Provide the [X, Y] coordinate of the cell's center where the given text is located.  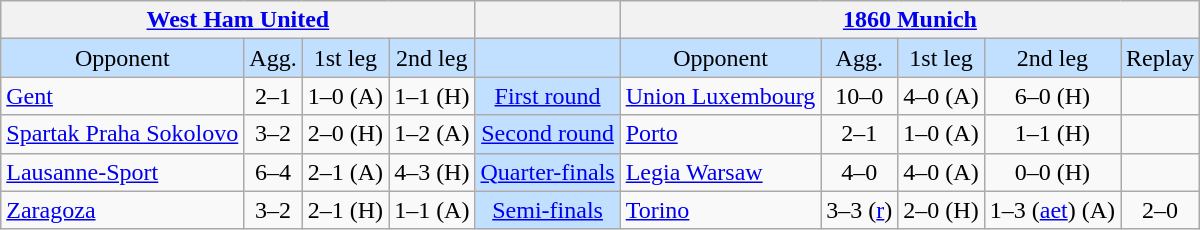
Zaragoza [122, 210]
Quarter-finals [548, 172]
Porto [720, 134]
Union Luxembourg [720, 96]
Lausanne-Sport [122, 172]
Second round [548, 134]
10–0 [860, 96]
First round [548, 96]
1–3 (aet) (A) [1052, 210]
Semi-finals [548, 210]
2–0 [1160, 210]
Torino [720, 210]
1–2 (A) [432, 134]
4–0 [860, 172]
4–3 (H) [432, 172]
2–1 (H) [345, 210]
0–0 (H) [1052, 172]
Replay [1160, 58]
Spartak Praha Sokolovo [122, 134]
West Ham United [238, 20]
Legia Warsaw [720, 172]
6–0 (H) [1052, 96]
3–3 (r) [860, 210]
Gent [122, 96]
1860 Munich [910, 20]
1–1 (A) [432, 210]
6–4 [273, 172]
2–1 (A) [345, 172]
